For the text-containing cell, return its midpoint in (X, Y) coordinate format. 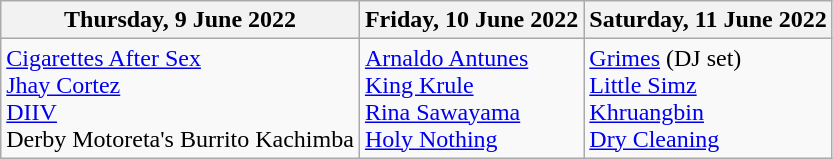
Friday, 10 June 2022 (471, 20)
Cigarettes After SexJhay CortezDIIVDerby Motoreta's Burrito Kachimba (180, 98)
Grimes (DJ set)Little SimzKhruangbinDry Cleaning (708, 98)
Thursday, 9 June 2022 (180, 20)
Saturday, 11 June 2022 (708, 20)
Arnaldo AntunesKing KruleRina SawayamaHoly Nothing (471, 98)
